Provide the (X, Y) coordinate of the cell's center where the given text is located.  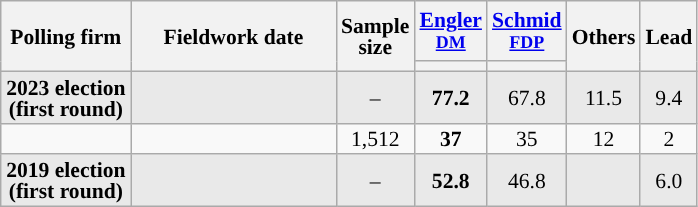
6.0 (668, 181)
Samplesize (375, 36)
1,512 (375, 138)
Polling firm (66, 36)
35 (527, 138)
2019 election (first round) (66, 181)
11.5 (604, 97)
EnglerDM (450, 31)
Others (604, 36)
Fieldwork date (234, 36)
Lead (668, 36)
77.2 (450, 97)
SchmidFDP (527, 31)
67.8 (527, 97)
46.8 (527, 181)
52.8 (450, 181)
2023 election (first round) (66, 97)
9.4 (668, 97)
12 (604, 138)
37 (450, 138)
2 (668, 138)
